Capture the cell that displays the provided text and extract its (x, y) central coordinate. 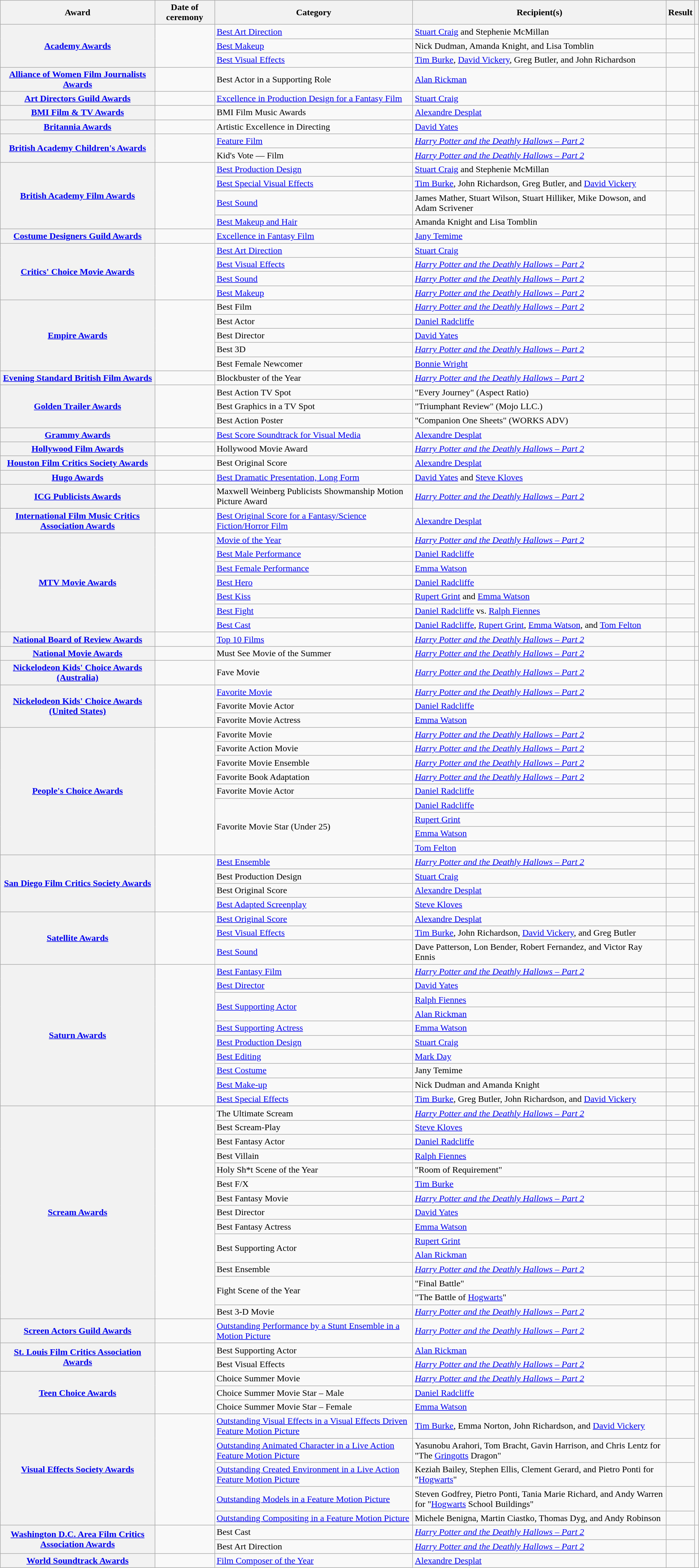
Nick Dudman and Amanda Knight (539, 1085)
Best Scream-Play (314, 1127)
Category (314, 13)
Choice Summer Movie Star – Male (314, 1392)
Tim Burke, John Richardson, David Vickery, and Greg Butler (539, 933)
Amanda Knight and Lisa Tomblin (539, 222)
Best Score Soundtrack for Visual Media (314, 435)
Mark Day (539, 1056)
ICG Publicists Awards (77, 496)
Best Actor in a Supporting Role (314, 79)
Tim Burke, David Vickery, Greg Butler, and John Richardson (539, 60)
"Triumphant Review" (Mojo LLC.) (539, 406)
Best Costume (314, 1071)
"Final Battle" (539, 1283)
Critics' Choice Movie Awards (77, 272)
Washington D.C. Area Film Critics Association Awards (77, 1539)
Daniel Radcliffe, Rupert Grint, Emma Watson, and Tom Felton (539, 625)
MTV Movie Awards (77, 582)
Golden Trailer Awards (77, 406)
Outstanding Models in a Feature Motion Picture (314, 1499)
Visual Effects Society Awards (77, 1470)
Best Editing (314, 1056)
Feature Film (314, 141)
David Yates and Steve Kloves (539, 477)
International Film Music Critics Association Awards (77, 521)
Tim Burke, John Richardson, Greg Butler, and David Vickery (539, 183)
World Soundtrack Awards (77, 1561)
British Academy Children's Awards (77, 148)
Evening Standard British Film Awards (77, 378)
The Ultimate Scream (314, 1113)
Best Makeup and Hair (314, 222)
Date of ceremony (185, 13)
Best F/X (314, 1184)
Best Female Performance (314, 568)
Best Make-up (314, 1085)
Outstanding Compositing in a Feature Motion Picture (314, 1518)
Best Adapted Screenplay (314, 904)
Nickelodeon Kids' Choice Awards (United States) (77, 706)
Best Supporting Actress (314, 1028)
Artistic Excellence in Directing (314, 127)
Hollywood Film Awards (77, 449)
Favorite Movie Actress (314, 720)
Best Fantasy Film (314, 971)
Result (680, 13)
National Movie Awards (77, 653)
Recipient(s) (539, 13)
Favorite Movie Star (Under 25) (314, 826)
British Academy Film Awards (77, 195)
Tim Burke, Emma Norton, John Richardson, and David Vickery (539, 1426)
"The Battle of Hogwarts" (539, 1297)
Best Fantasy Actor (314, 1141)
Outstanding Visual Effects in a Visual Effects Driven Feature Motion Picture (314, 1426)
Daniel Radcliffe vs. Ralph Fiennes (539, 611)
Best Action Poster (314, 420)
Best Hero (314, 582)
Fight Scene of the Year (314, 1290)
Dave Patterson, Lon Bender, Robert Fernandez, and Victor Ray Ennis (539, 952)
Costume Designers Guild Awards (77, 236)
Favorite Action Movie (314, 749)
St. Louis Film Critics Association Awards (77, 1357)
Hugo Awards (77, 477)
Favorite Book Adaptation (314, 777)
Hollywood Movie Award (314, 449)
Michele Benigna, Martin Ciastko, Thomas Dyg, and Andy Robinson (539, 1518)
Steven Godfrey, Pietro Ponti, Tania Marie Richard, and Andy Warren for "Hogwarts School Buildings" (539, 1499)
Best Villain (314, 1156)
Empire Awards (77, 335)
"Every Journey" (Aspect Ratio) (539, 392)
Best 3D (314, 350)
Screen Actors Guild Awards (77, 1331)
Top 10 Films (314, 639)
Alliance of Women Film Journalists Awards (77, 79)
Best Fantasy Actress (314, 1227)
Kid's Vote — Film (314, 155)
Best Fight (314, 611)
Rupert Grint and Emma Watson (539, 597)
Saturn Awards (77, 1035)
Best Male Performance (314, 554)
Tim Burke (539, 1184)
Best 3-D Movie (314, 1312)
Keziah Bailey, Stephen Ellis, Clement Gerard, and Pietro Ponti for "Hogwarts" (539, 1475)
Britannia Awards (77, 127)
San Diego Film Critics Society Awards (77, 883)
Award (77, 13)
People's Choice Awards (77, 791)
Best Female Newcomer (314, 364)
Best Kiss (314, 597)
Satellite Awards (77, 938)
Grammy Awards (77, 435)
Academy Awards (77, 46)
Must See Movie of the Summer (314, 653)
Best Dramatic Presentation, Long Form (314, 477)
Best Original Score for a Fantasy/Science Fiction/Horror Film (314, 521)
Movie of the Year (314, 540)
Houston Film Critics Society Awards (77, 463)
Film Composer of the Year (314, 1561)
Best Fantasy Movie (314, 1198)
Teen Choice Awards (77, 1392)
Maxwell Weinberg Publicists Showmanship Motion Picture Award (314, 496)
BMI Film Music Awards (314, 113)
"Companion One Sheets" (WORKS ADV) (539, 420)
BMI Film & TV Awards (77, 113)
Best Action TV Spot (314, 392)
Yasunobu Arahori, Tom Bracht, Gavin Harrison, and Chris Lentz for "The Gringotts Dragon" (539, 1450)
James Mather, Stuart Wilson, Stuart Hilliker, Mike Dowson, and Adam Scrivener (539, 203)
National Board of Review Awards (77, 639)
Bonnie Wright (539, 364)
Choice Summer Movie (314, 1378)
Best Special Effects (314, 1099)
Best Graphics in a TV Spot (314, 406)
Best Film (314, 307)
Art Directors Guild Awards (77, 98)
Holy Sh*t Scene of the Year (314, 1170)
Tim Burke, Greg Butler, John Richardson, and David Vickery (539, 1099)
Nick Dudman, Amanda Knight, and Lisa Tomblin (539, 46)
Best Actor (314, 321)
Outstanding Created Environment in a Live Action Feature Motion Picture (314, 1475)
Outstanding Animated Character in a Live Action Feature Motion Picture (314, 1450)
"Room of Requirement" (539, 1170)
Best Special Visual Effects (314, 183)
Nickelodeon Kids' Choice Awards (Australia) (77, 672)
Scream Awards (77, 1213)
Outstanding Performance by a Stunt Ensemble in a Motion Picture (314, 1331)
Blockbuster of the Year (314, 378)
Tom Felton (539, 848)
Fave Movie (314, 672)
Choice Summer Movie Star – Female (314, 1407)
Favorite Movie Ensemble (314, 763)
Excellence in Fantasy Film (314, 236)
Excellence in Production Design for a Fantasy Film (314, 98)
